Pinpoint the cell where the given text exists, returning its [x, y] midpoint coordinate. 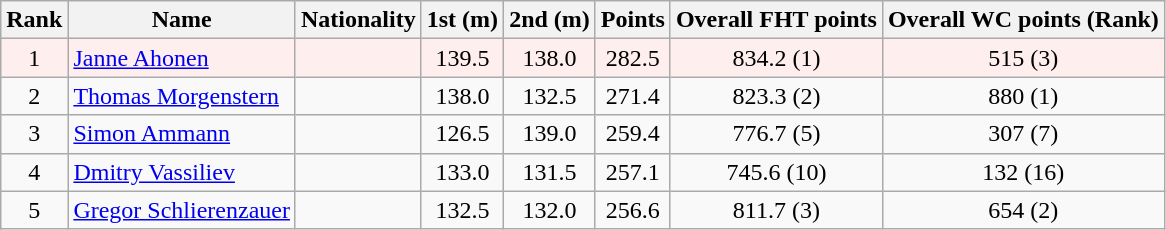
745.6 (10) [776, 172]
Overall FHT points [776, 20]
Name [182, 20]
Rank [34, 20]
834.2 (1) [776, 58]
811.7 (3) [776, 210]
515 (3) [1023, 58]
823.3 (2) [776, 96]
2nd (m) [550, 20]
654 (2) [1023, 210]
131.5 [550, 172]
Thomas Morgenstern [182, 96]
256.6 [632, 210]
133.0 [462, 172]
Simon Ammann [182, 134]
139.5 [462, 58]
126.5 [462, 134]
3 [34, 134]
Dmitry Vassiliev [182, 172]
Nationality [358, 20]
Points [632, 20]
139.0 [550, 134]
880 (1) [1023, 96]
4 [34, 172]
Overall WC points (Rank) [1023, 20]
776.7 (5) [776, 134]
259.4 [632, 134]
307 (7) [1023, 134]
132.0 [550, 210]
Gregor Schlierenzauer [182, 210]
271.4 [632, 96]
5 [34, 210]
1st (m) [462, 20]
1 [34, 58]
132 (16) [1023, 172]
257.1 [632, 172]
2 [34, 96]
282.5 [632, 58]
Janne Ahonen [182, 58]
